Return (x, y) of the center of cell containing provided text 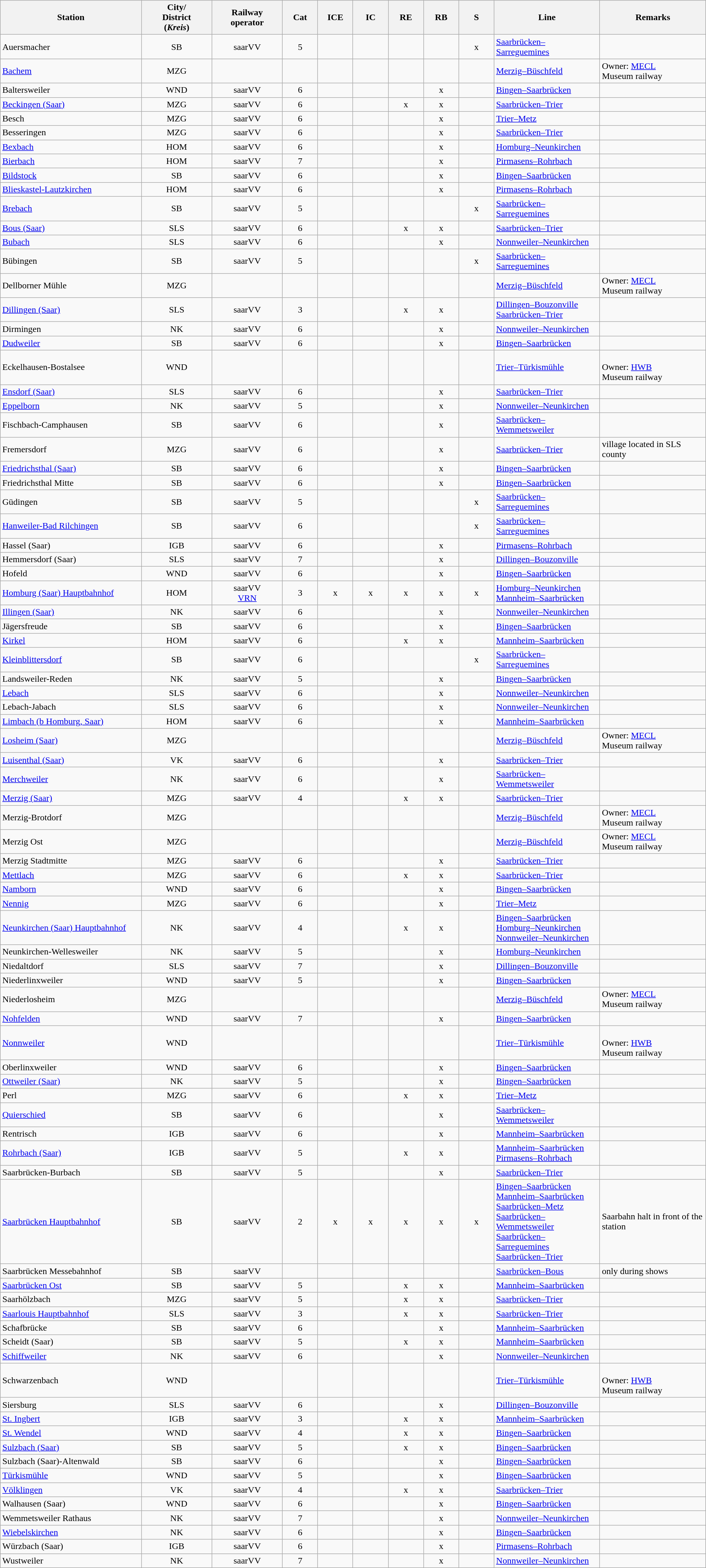
S (477, 18)
Lebach (71, 693)
Bierbach (71, 161)
Homburg–NeunkirchenMannheim–Saarbrücken (547, 593)
Walhausen (Saar) (71, 1504)
Besseringen (71, 133)
Schafbrücke (71, 1328)
Sulzbach (Saar)-Altenwald (71, 1461)
Kleinblittersdorf (71, 659)
Station (71, 18)
Bingen–SaarbrückenHomburg–NeunkirchenNonnweiler–Neunkirchen (547, 928)
Baltersweiler (71, 90)
Güdingen (71, 501)
Dellborner Mühle (71, 285)
Eckelhausen-Bostalsee (71, 367)
Oberlinxweiler (71, 1067)
Besch (71, 118)
Niederlosheim (71, 999)
Türkismühle (71, 1476)
City/District(Kreis) (176, 18)
RE (406, 18)
Völklingen (71, 1490)
Scheidt (Saar) (71, 1342)
Bexbach (71, 147)
Lebach-Jabach (71, 707)
Jägersfreude (71, 626)
2 (300, 1222)
Landsweiler-Reden (71, 679)
Auersmacher (71, 47)
Limbach (b Homburg, Saar) (71, 721)
Hanweiler-Bad Rilchingen (71, 526)
Brebach (71, 209)
Saarbrücken Messebahnhof (71, 1271)
Saarbrücken–Bous (547, 1271)
Neunkirchen (Saar) Hauptbahnhof (71, 928)
Bingen–SaarbrückenMannheim–SaarbrückenSaarbrücken–MetzSaarbrücken–WemmetsweilerSaarbrücken–SarregueminesSaarbrücken–Trier (547, 1222)
Merzig (Saar) (71, 798)
Nennig (71, 903)
Hemmersdorf (Saar) (71, 560)
Wemmetsweiler Rathaus (71, 1518)
Bachem (71, 71)
Wiebelskirchen (71, 1532)
Wustweiler (71, 1561)
Saarbrücken-Burbach (71, 1172)
Friedrichsthal (Saar) (71, 468)
Fremersdorf (71, 449)
St. Ingbert (71, 1419)
saarVVVRN (247, 593)
St. Wendel (71, 1433)
Namborn (71, 889)
Blieskastel-Lautzkirchen (71, 189)
Neunkirchen-Wellesweiler (71, 952)
Kirkel (71, 640)
Line (547, 18)
Schiffweiler (71, 1356)
Saarbahn halt in front of the station (653, 1222)
Saarbrücken Hauptbahnhof (71, 1222)
Nonnweiler (71, 1043)
Sulzbach (Saar) (71, 1447)
Niedaltdorf (71, 966)
Bildstock (71, 175)
Merzig Ost (71, 842)
Illingen (Saar) (71, 612)
Ottweiler (Saar) (71, 1081)
Siersburg (71, 1404)
Remarks (653, 18)
Bübingen (71, 262)
Dillingen–BouzonvilleSaarbrücken–Trier (547, 310)
Merchweiler (71, 779)
Niederlinxweiler (71, 980)
Fischbach-Camphausen (71, 425)
ICE (335, 18)
Dillingen (Saar) (71, 310)
village located in SLS county (653, 449)
IC (371, 18)
Losheim (Saar) (71, 741)
Railwayoperator (247, 18)
Merzig Stadtmitte (71, 861)
Beckingen (Saar) (71, 104)
Dudweiler (71, 343)
only during shows (653, 1271)
Homburg (Saar) Hauptbahnhof (71, 593)
Schwarzenbach (71, 1380)
Hassel (Saar) (71, 545)
Saarhölzbach (71, 1299)
Rohrbach (Saar) (71, 1153)
Ensdorf (Saar) (71, 392)
Quierschied (71, 1115)
Merzig-Brotdorf (71, 817)
Eppelborn (71, 406)
RB (441, 18)
Nohfelden (71, 1019)
Hofeld (71, 574)
Mettlach (71, 875)
Bubach (71, 242)
Mannheim–SaarbrückenPirmasens–Rohrbach (547, 1153)
Dirmingen (71, 329)
Cat (300, 18)
Saarlouis Hauptbahnhof (71, 1314)
Bous (Saar) (71, 228)
Rentrisch (71, 1134)
Würzbach (Saar) (71, 1546)
Friedrichsthal Mitte (71, 482)
Saarbrücken Ost (71, 1285)
Luisenthal (Saar) (71, 760)
Perl (71, 1095)
